Pinpoint the cell where the given text exists, returning its (x, y) midpoint coordinate. 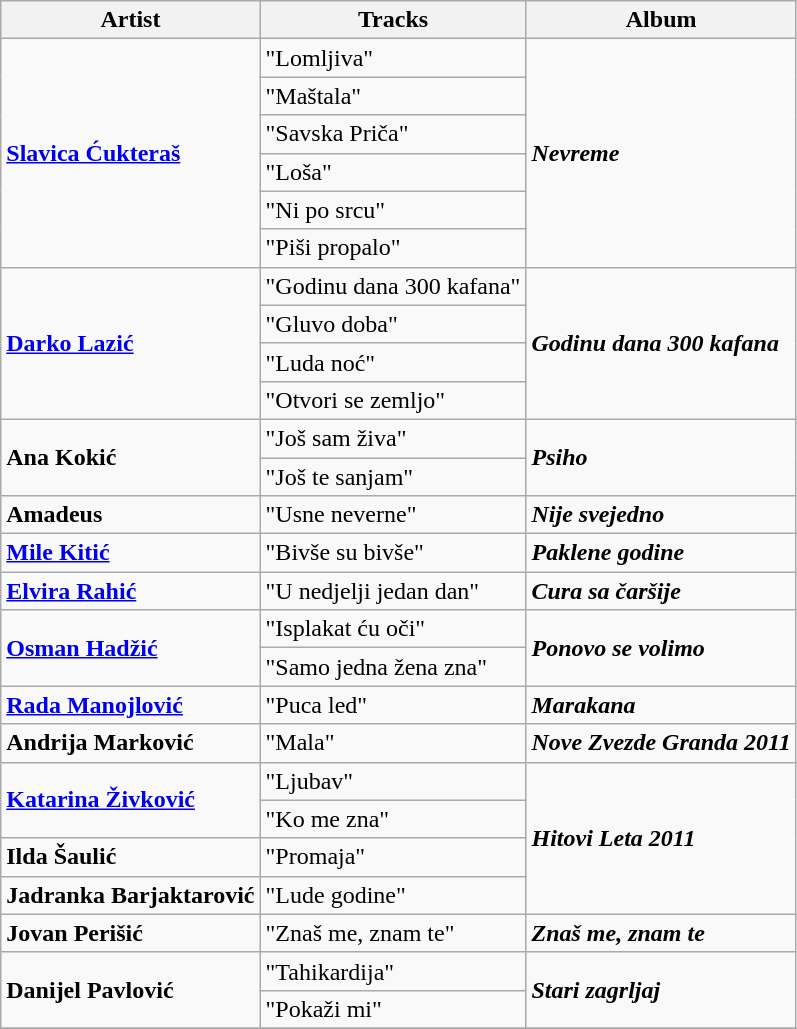
"Još te sanjam" (393, 477)
"Bivše su bivše" (393, 553)
"Samo jedna žena zna" (393, 667)
"Ko me zna" (393, 819)
Nije svejedno (661, 515)
Album (661, 20)
"Loša" (393, 172)
Psiho (661, 457)
"Ni po srcu" (393, 210)
"Luda noć" (393, 362)
Cura sa čaršije (661, 591)
"Ljubav" (393, 781)
Ilda Šaulić (130, 857)
Jovan Perišić (130, 933)
"Isplakat ću oči" (393, 629)
Godinu dana 300 kafana (661, 343)
Stari zagrljaj (661, 990)
Nove Zvezde Granda 2011 (661, 743)
"Promaja" (393, 857)
Artist (130, 20)
Andrija Marković (130, 743)
Paklene godine (661, 553)
"U nedjelji jedan dan" (393, 591)
"Godinu dana 300 kafana" (393, 286)
Mile Kitić (130, 553)
Nevreme (661, 153)
"Puca led" (393, 705)
Hitovi Leta 2011 (661, 838)
"Savska Priča" (393, 134)
Katarina Živković (130, 800)
"Pokaži mi" (393, 1009)
"Još sam živa" (393, 438)
"Maštala" (393, 96)
Znaš me, znam te (661, 933)
Darko Lazić (130, 343)
Slavica Ćukteraš (130, 153)
"Usne neverne" (393, 515)
"Lude godine" (393, 895)
Jadranka Barjaktarović (130, 895)
"Lomljiva" (393, 58)
Marakana (661, 705)
Ponovo se volimo (661, 648)
Tracks (393, 20)
Osman Hadžić (130, 648)
"Piši propalo" (393, 248)
Elvira Rahić (130, 591)
"Znaš me, znam te" (393, 933)
"Mala" (393, 743)
"Tahikardija" (393, 971)
Danijel Pavlović (130, 990)
Ana Kokić (130, 457)
"Gluvo doba" (393, 324)
Rada Manojlović (130, 705)
Amadeus (130, 515)
"Otvori se zemljo" (393, 400)
